Scan for the cell matching the given text and deliver its [X, Y] coordinate at center. 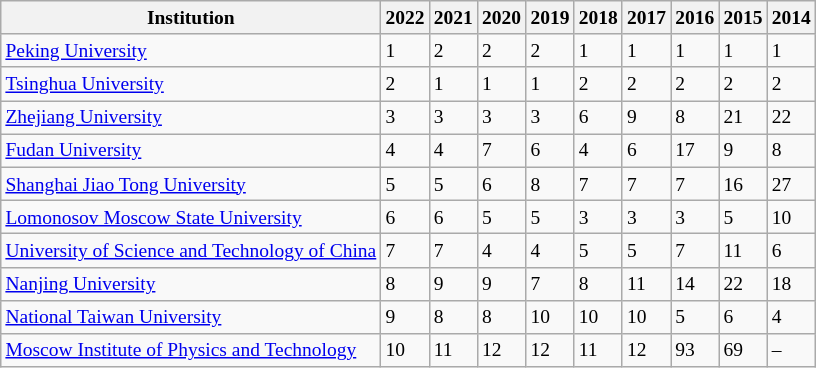
– [791, 350]
Lomonosov Moscow State University [191, 216]
2015 [743, 18]
27 [791, 184]
National Taiwan University [191, 316]
18 [791, 284]
17 [695, 150]
21 [743, 118]
2018 [598, 18]
2014 [791, 18]
93 [695, 350]
2019 [550, 18]
2021 [453, 18]
14 [695, 284]
Moscow Institute of Physics and Technology [191, 350]
2017 [646, 18]
Peking University [191, 50]
Institution [191, 18]
2020 [501, 18]
16 [743, 184]
Fudan University [191, 150]
2016 [695, 18]
Zhejiang University [191, 118]
2022 [405, 18]
Nanjing University [191, 284]
69 [743, 350]
Shanghai Jiao Tong University [191, 184]
Tsinghua University [191, 84]
University of Science and Technology of China [191, 250]
